For the text-containing cell, return its midpoint in (x, y) coordinate format. 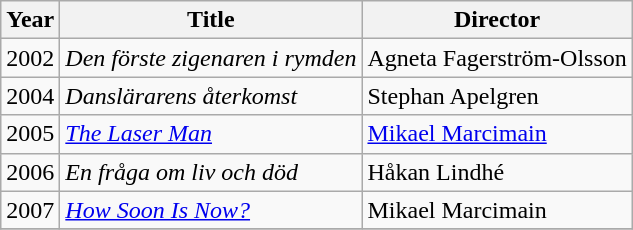
Title (211, 20)
Stephan Apelgren (497, 96)
En fråga om liv och död (211, 172)
Director (497, 20)
2005 (30, 134)
2002 (30, 58)
2004 (30, 96)
Den förste zigenaren i rymden (211, 58)
Year (30, 20)
Håkan Lindhé (497, 172)
Agneta Fagerström-Olsson (497, 58)
The Laser Man (211, 134)
How Soon Is Now? (211, 210)
2006 (30, 172)
Danslärarens återkomst (211, 96)
2007 (30, 210)
